Determine the [x, y] coordinate at the center of the cell enclosing the given text.  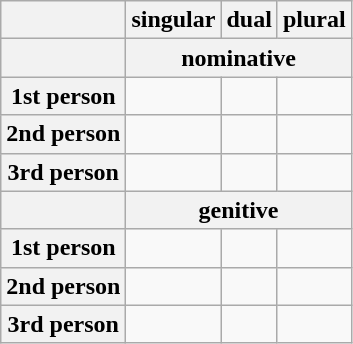
nominative [238, 58]
singular [174, 20]
dual [249, 20]
plural [314, 20]
genitive [238, 210]
